Provide the [X, Y] coordinate of the cell's center where the given text is located.  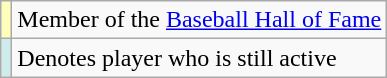
Member of the Baseball Hall of Fame [200, 20]
Denotes player who is still active [200, 58]
